Provide the (x, y) coordinate of the cell's center where the given text is located.  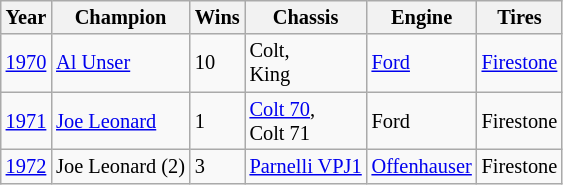
Chassis (306, 17)
1972 (26, 166)
1971 (26, 121)
10 (218, 63)
Tires (520, 17)
Engine (422, 17)
Al Unser (120, 63)
Wins (218, 17)
Champion (120, 17)
3 (218, 166)
Colt, King (306, 63)
Year (26, 17)
Offenhauser (422, 166)
Parnelli VPJ1 (306, 166)
1 (218, 121)
1970 (26, 63)
Joe Leonard (2) (120, 166)
Colt 70, Colt 71 (306, 121)
Joe Leonard (120, 121)
